Determine the [X, Y] coordinate at the center of the cell enclosing the given text.  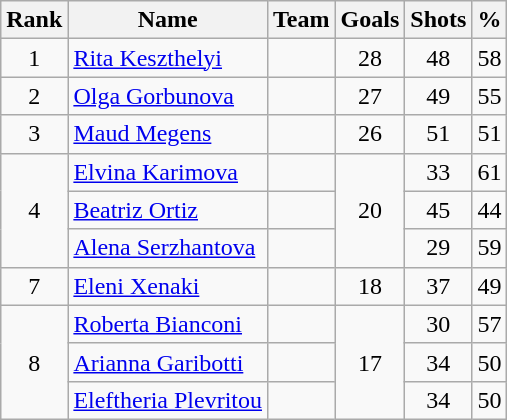
Olga Gorbunova [168, 96]
30 [438, 324]
Beatriz Ortiz [168, 210]
Rita Keszthelyi [168, 58]
55 [490, 96]
33 [438, 172]
Team [302, 20]
37 [438, 286]
Arianna Garibotti [168, 362]
Shots [438, 20]
Eleni Xenaki [168, 286]
61 [490, 172]
Name [168, 20]
45 [438, 210]
Alena Serzhantova [168, 248]
Elvina Karimova [168, 172]
1 [34, 58]
20 [370, 210]
27 [370, 96]
Roberta Bianconi [168, 324]
59 [490, 248]
4 [34, 210]
3 [34, 134]
% [490, 20]
48 [438, 58]
Goals [370, 20]
Eleftheria Plevritou [168, 400]
57 [490, 324]
Maud Megens [168, 134]
18 [370, 286]
7 [34, 286]
29 [438, 248]
26 [370, 134]
2 [34, 96]
Rank [34, 20]
28 [370, 58]
8 [34, 362]
17 [370, 362]
58 [490, 58]
44 [490, 210]
